Search for the cell housing the specified text and yield its [x, y] center coordinate. 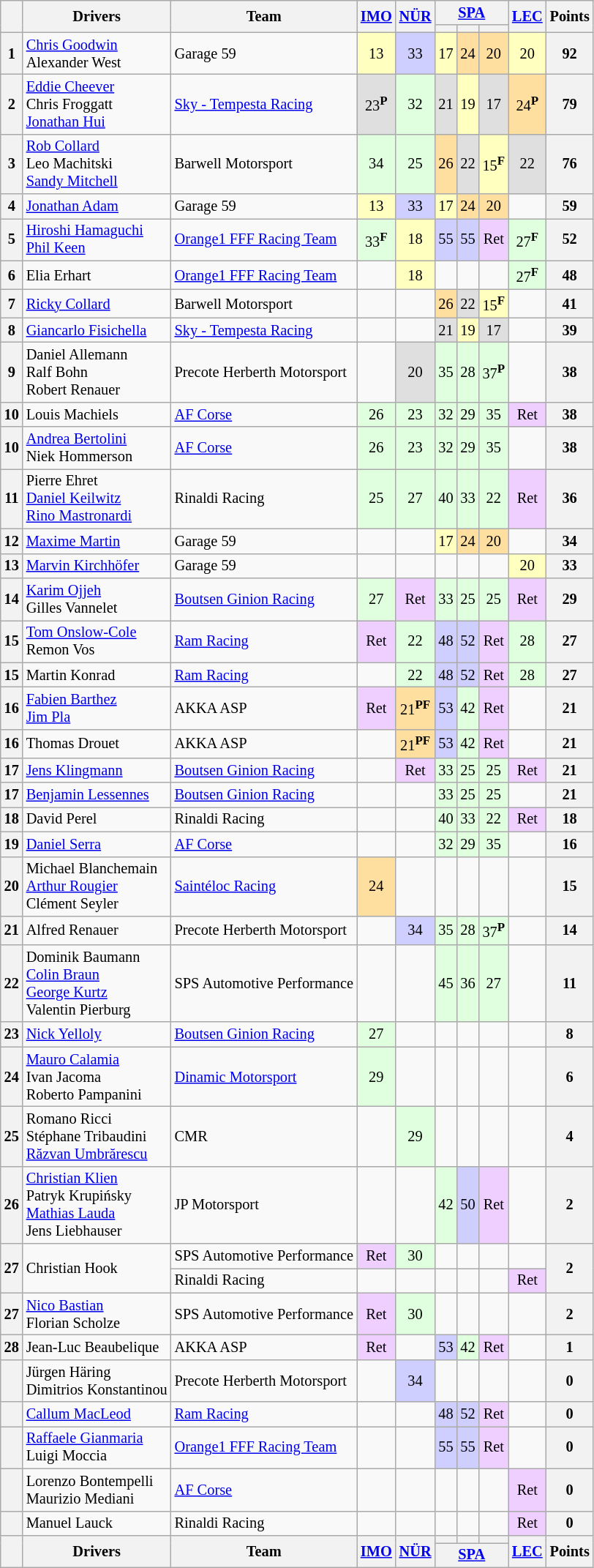
Mauro Calamia Ivan Jacoma Roberto Pampanini [97, 1077]
Karim Ojjeh Gilles Vannelet [97, 599]
24P [527, 104]
Tom Onslow-Cole Remon Vos [97, 641]
Alfred Renauer [97, 930]
Maxime Martin [97, 541]
Jonathan Adam [97, 206]
50 [468, 1205]
Giancarlo Fisichella [97, 330]
Marvin Kirchhöfer [97, 566]
Dinamic Motorsport [264, 1077]
3 [12, 164]
Fabien Barthez Jim Pla [97, 708]
Callum MacLeod [97, 1414]
45 [446, 983]
Christian Klien Patryk Krupińsky Mathias Lauda Jens Liebhauser [97, 1205]
Ricky Collard [97, 303]
Elia Erhart [97, 275]
Daniel Allemann Ralf Bohn Robert Renauer [97, 373]
Andrea Bertolini Niek Hommerson [97, 448]
David Perel [97, 819]
Manuel Lauck [97, 1523]
5 [12, 239]
Eddie Cheever Chris Froggatt Jonathan Hui [97, 104]
Benjamin Lessennes [97, 795]
Saintéloc Racing [264, 886]
Dominik Baumann Colin Braun George Kurtz Valentin Pierburg [97, 983]
7 [12, 303]
Louis Machiels [97, 414]
Rob Collard Leo Machitski Sandy Mitchell [97, 164]
Romano Ricci Stéphane Tribaudini Răzvan Umbrărescu [97, 1136]
Jens Klingmann [97, 770]
Pierre Ehret Daniel Keilwitz Rino Mastronardi [97, 499]
Thomas Drouet [97, 744]
79 [570, 104]
Daniel Serra [97, 844]
Jean-Luc Beaubelique [97, 1348]
33F [376, 239]
Nico Bastian Florian Scholze [97, 1314]
9 [12, 373]
Christian Hook [97, 1268]
JP Motorsport [264, 1205]
Michael Blanchemain Arthur Rougier Clément Seyler [97, 886]
39 [570, 330]
76 [570, 164]
CMR [264, 1136]
Hiroshi Hamaguchi Phil Keen [97, 239]
Raffaele Gianmaria Luigi Moccia [97, 1447]
41 [570, 303]
Lorenzo Bontempelli Maurizio Mediani [97, 1490]
Jürgen Häring Dimitrios Konstantinou [97, 1381]
12 [12, 541]
Nick Yelloly [97, 1034]
92 [570, 53]
23P [376, 104]
59 [570, 206]
Chris Goodwin Alexander West [97, 53]
Martin Konrad [97, 675]
